Search for the cell housing the specified text and yield its (X, Y) center coordinate. 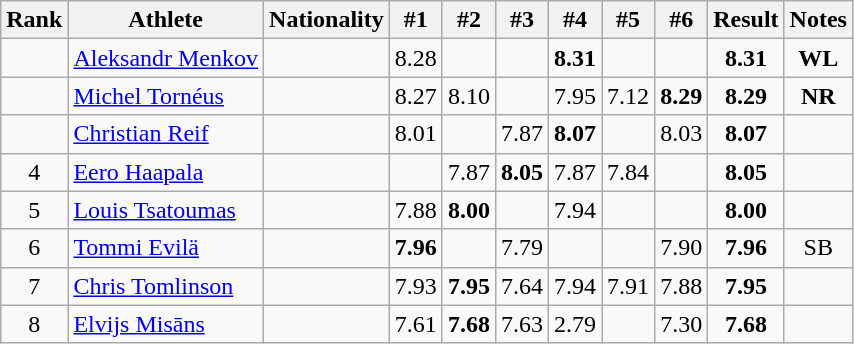
7 (34, 286)
Notes (818, 20)
8 (34, 324)
SB (818, 248)
Result (746, 20)
#3 (522, 20)
7.30 (682, 324)
Athlete (166, 20)
7.63 (522, 324)
Nationality (327, 20)
Chris Tomlinson (166, 286)
#4 (574, 20)
7.90 (682, 248)
7.79 (522, 248)
7.93 (416, 286)
#1 (416, 20)
7.64 (522, 286)
8.03 (682, 134)
Louis Tsatoumas (166, 210)
8.10 (468, 96)
#6 (682, 20)
8.27 (416, 96)
#2 (468, 20)
NR (818, 96)
4 (34, 172)
6 (34, 248)
Michel Tornéus (166, 96)
Christian Reif (166, 134)
#5 (628, 20)
7.12 (628, 96)
WL (818, 58)
Eero Haapala (166, 172)
2.79 (574, 324)
Aleksandr Menkov (166, 58)
Tommi Evilä (166, 248)
Elvijs Misāns (166, 324)
8.01 (416, 134)
Rank (34, 20)
7.84 (628, 172)
7.61 (416, 324)
8.28 (416, 58)
7.91 (628, 286)
5 (34, 210)
